Provide the (x, y) coordinate of the cell's center where the given text is located.  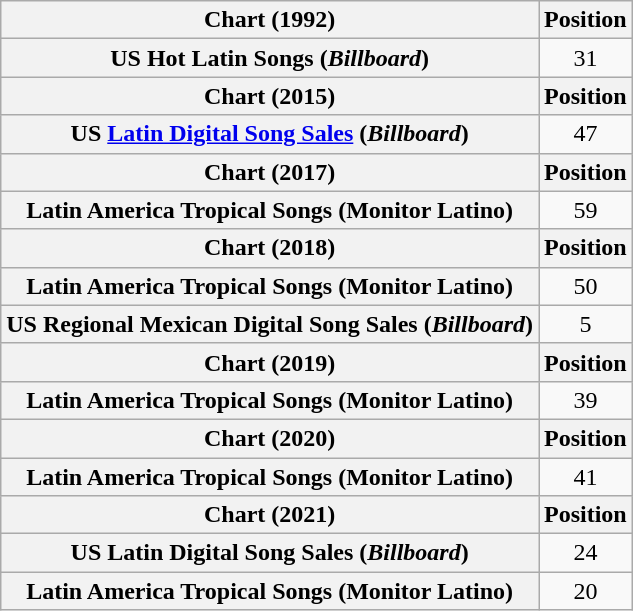
Chart (2019) (270, 362)
US Regional Mexican Digital Song Sales (Billboard) (270, 324)
47 (585, 134)
Chart (2020) (270, 438)
59 (585, 210)
Chart (2018) (270, 248)
50 (585, 286)
Chart (2021) (270, 515)
41 (585, 477)
39 (585, 400)
24 (585, 553)
20 (585, 591)
31 (585, 58)
US Hot Latin Songs (Billboard) (270, 58)
Chart (2017) (270, 172)
Chart (2015) (270, 96)
5 (585, 324)
Chart (1992) (270, 20)
